Return (x, y) of the center of cell containing provided text 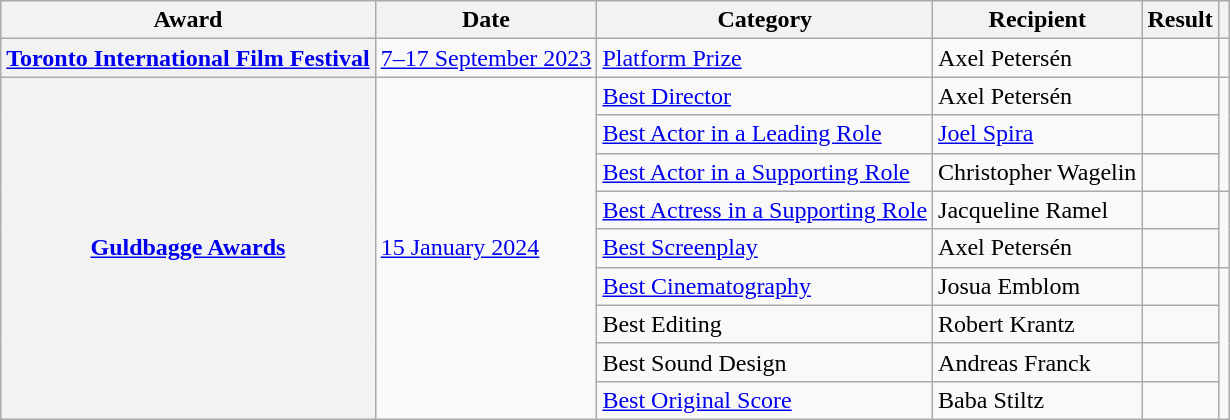
Platform Prize (765, 58)
Result (1180, 20)
Robert Krantz (1038, 324)
Best Actor in a Supporting Role (765, 172)
Jacqueline Ramel (1038, 210)
Best Cinematography (765, 286)
Award (188, 20)
Best Actor in a Leading Role (765, 134)
Josua Emblom (1038, 286)
Best Editing (765, 324)
Joel Spira (1038, 134)
Date (486, 20)
15 January 2024 (486, 248)
Guldbagge Awards (188, 248)
Best Director (765, 96)
Best Screenplay (765, 248)
Best Original Score (765, 400)
Andreas Franck (1038, 362)
Best Actress in a Supporting Role (765, 210)
Recipient (1038, 20)
Category (765, 20)
Christopher Wagelin (1038, 172)
Baba Stiltz (1038, 400)
Best Sound Design (765, 362)
Toronto International Film Festival (188, 58)
7–17 September 2023 (486, 58)
